Locate the cell with the specified text and output its [x, y] center coordinate. 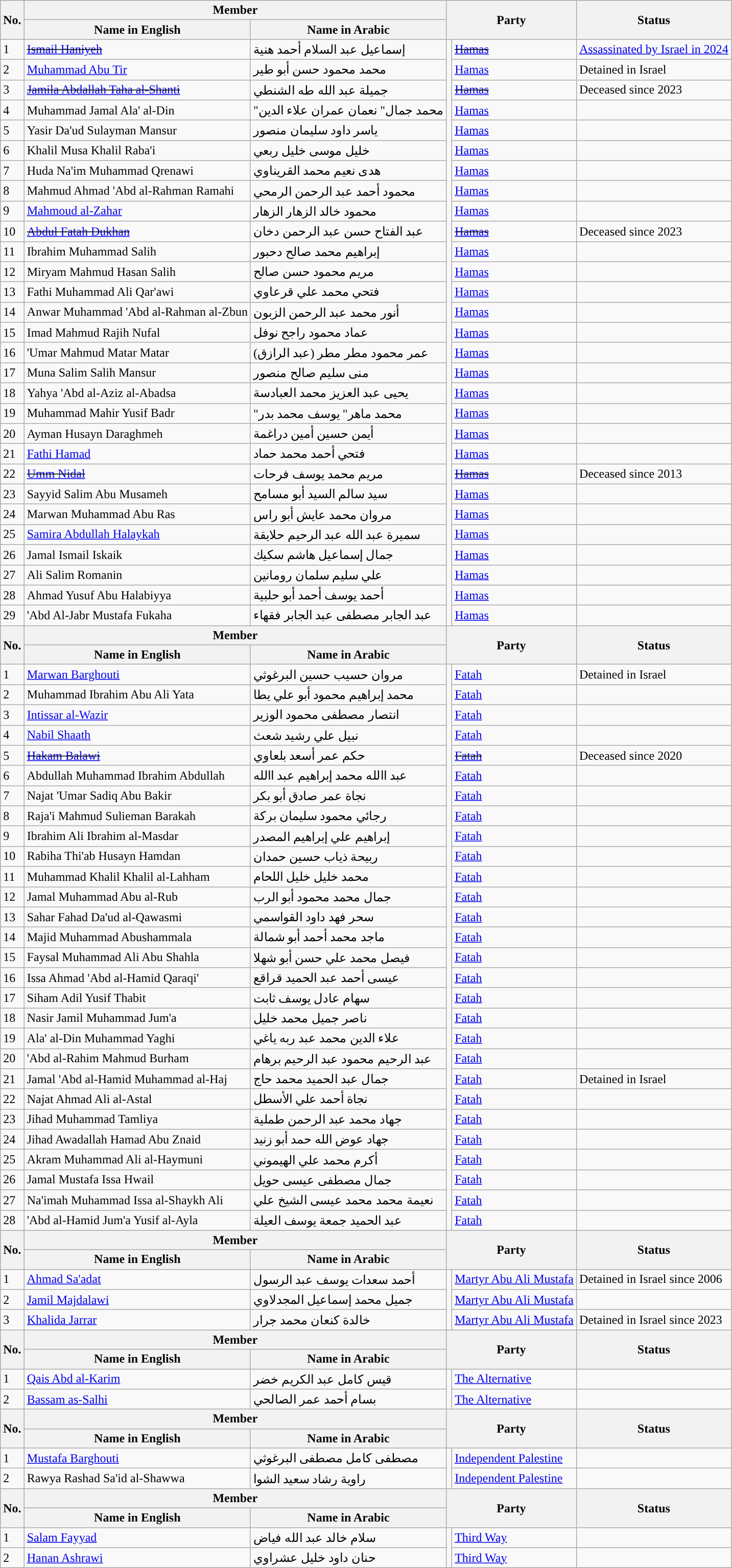
Assassinated by Israel in 2024 [654, 50]
Salam Fayyad [137, 1538]
سميرة عبد الله عبد الرحيم حلايقة [348, 534]
عبد الرحيم محمود عبد الرحيم برهام [348, 1059]
Ahmad Yusuf Abu Halabiyya [137, 595]
محمد إبراهيم محمود أبو علي يطا [348, 695]
سهام عادل يوسف ثابت [348, 998]
Akram Muhammad Ali al-Haymuni [137, 1160]
عيسى أحمد عبد الحميد قراقع [348, 978]
Jamila Abdallah Taha al-Shanti [137, 90]
Khalida Jarrar [137, 1320]
محمد محمود حسن أبو طير [348, 69]
نجاة عمر صادق أبو بكر [348, 796]
Abdullah Muhammad Ibrahim Abdullah [137, 776]
Muna Salim Salih Mansur [137, 373]
Rawya Rashad Sa'id al-Shawwa [137, 1479]
Jamil Majdalawi [137, 1300]
خلیل موسى خليل ربعي [348, 151]
مریم محمود حسن صالح [348, 272]
فيصل محمد علي حسن أبو شهلا [348, 957]
سحر فهد داود القواسمي [348, 917]
عبد الجابر مصطفى عبد الجابر فقهاء [348, 616]
Imad Mahmud Rajih Nufal [137, 333]
Na'imah Muhammad Issa al-Shaykh Ali [137, 1200]
محمد خليل خليل اللحام [348, 877]
Marwan Muhammad Abu Ras [137, 514]
أيمن حسين أمين دراغمة [348, 434]
Ibrahim Muhammad Salih [137, 251]
إسماعيل عبد السلام أحمد هنية [348, 50]
Bassam as-Salhi [137, 1399]
مصطفى كامل مصطفى البرغوثي [348, 1458]
نبيل علي رشيد شعث [348, 735]
Umm Nidal [137, 474]
Jamal Ismail Iskaik [137, 555]
عبد االله محمد إبراهیم عبد االله [348, 776]
سيد سالم السيد أبو مسامح [348, 494]
محمود أحمد عبد الرحمن الرمحي [348, 191]
Muhammad Abu Tir [137, 69]
Jamal 'Abd al-Hamid Muhammad al-Haj [137, 1079]
Nabil Shaath [137, 735]
منى سليم صالح منصور [348, 373]
نعيمة محمد محمد عيسى الشيخ علي [348, 1200]
Sayyid Salim Abu Musameh [137, 494]
Fathi Hamad [137, 454]
Mahmoud al-Zahar [137, 211]
إبراهيم علي إبراهيم المصدر [348, 836]
Deceased since 2013 [654, 474]
Jihad Awadallah Hamad Abu Znaid [137, 1139]
سلام خالد عبد الله فياض [348, 1538]
Ayman Husayn Daraghmeh [137, 434]
جهاد عوض الله حمد أبو زنيد [348, 1139]
Huda Na'im Muhammad Qrenawi [137, 171]
علاء الدين محمد عبد ربه ياغي [348, 1038]
جميلة عبد الله طه الشنطي [348, 90]
مروان حسيب حسين البرغوثي [348, 674]
Fathi Muhammad Ali Qar'awi [137, 292]
Intissar al-Wazir [137, 715]
Deceased since 2020 [654, 756]
هدى نعيم محمد القریناوي [348, 171]
جهاد محمد عبد الرحمن طملية [348, 1119]
Hakam Balawi [137, 756]
'Umar Mahmud Matar Matar [137, 353]
Abdul Fatah Dukhan [137, 231]
Najat 'Umar Sadiq Abu Bakir [137, 796]
Issa Ahmad 'Abd al-Hamid Qaraqi' [137, 978]
Jamal Muhammad Abu al-Rub [137, 897]
Detained in Israel since 2023 [654, 1320]
'Abd Al-Jabr Mustafa Fukaha [137, 616]
إبراهیم محمد صالح دحبور [348, 251]
Marwan Barghouti [137, 674]
Anwar Muhammad 'Abd al-Rahman al-Zbun [137, 312]
انتصار مصطفى محمود الوزير [348, 715]
Ala' al-Din Muhammad Yaghi [137, 1038]
Najat Ahmad Ali al-Astal [137, 1099]
خالدة كنعان محمد جرار [348, 1320]
Nasir Jamil Muhammad Jum'a [137, 1018]
فتحي محمد علي قرعاوي [348, 292]
Raja'i Mahmud Sulieman Barakah [137, 816]
Miryam Mahmud Hasan Salih [137, 272]
Muhammad Jamal Ala' al-Din [137, 110]
مروان محمد عايش أبو راس [348, 514]
أحمد يوسف أحمد أبو حلبية [348, 595]
ماجد محمد أحمد أبو شمالة [348, 938]
Siham Adil Yusif Thabit [137, 998]
Ali Salim Romanin [137, 575]
محمود خالد الزهار الزهار [348, 211]
Sahar Fahad Da'ud al-Qawasmi [137, 917]
Muhammad Mahir Yusif Badr [137, 413]
عماد محمود راجح نوفل [348, 333]
فتحي أحمد محمد حماد [348, 454]
Samira Abdullah Halaykah [137, 534]
عبد الحميد جمعة يوسف العيلة [348, 1220]
Yasir Da'ud Sulayman Mansur [137, 130]
Qais Abd al-Karim [137, 1379]
29 [12, 616]
Ahmad Sa'adat [137, 1279]
أكرم محمد علي الهيموني [348, 1160]
حنان داود خليل عشراوي [348, 1558]
"محمد جمال" نعمان عمران علاء الدين [348, 110]
Mustafa Barghouti [137, 1458]
Khalil Musa Khalil Raba'i [137, 151]
جمال مصطفى عيسى حويل [348, 1180]
Majid Muhammad Abushammala [137, 938]
Ibrahim Ali Ibrahim al-Masdar [137, 836]
Muhammad Khalil Khalil al-Lahham [137, 877]
نجاة أحمد علي الأسطل [348, 1099]
Jamal Mustafa Issa Hwail [137, 1180]
Jihad Muhammad Tamliya [137, 1119]
عمر محمود مطر مطر (عبد الرازق) [348, 353]
Mahmud Ahmad 'Abd al-Rahman Ramahi [137, 191]
Hanan Ashrawi [137, 1558]
حكم عمر أسعد بلعاوي [348, 756]
Yahya 'Abd al-Aziz al-Abadsa [137, 393]
Muhammad Ibrahim Abu Ali Yata [137, 695]
بسام أحمد عمر الصالحي [348, 1399]
عبد الفتاح حسن عبد الرحمن دخان [348, 231]
مريم محمد يوسف فرحات [348, 474]
ربيحة ذياب حسين حمدان [348, 856]
جمال إسماعيل هاشم سكيك [348, 555]
قيس كامل عبد الكريم خضر [348, 1379]
ياسر داود سليمان منصور [348, 130]
یحیى عبد العزيز محمد العبادسة [348, 393]
'Abd al-Hamid Jum'a Yusif al-Ayla [137, 1220]
راوية رشاد سعيد الشوا [348, 1479]
أنور محمد عبد الرحمن الزبون [348, 312]
جميل محمد إسماعيل المجدلاوي [348, 1300]
ناصر جميل محمد خليل [348, 1018]
جمال محمد محمود أبو الرب [348, 897]
علي سليم سلمان رومانين [348, 575]
'Abd al-Rahim Mahmud Burham [137, 1059]
"محمد ماهر" يوسف محمد بدر [348, 413]
رجائي محمود سليمان بركة [348, 816]
Detained in Israel since 2006 [654, 1279]
Ismail Haniyeh [137, 50]
أحمد سعدات يوسف عبد الرسول [348, 1279]
Rabiha Thi'ab Husayn Hamdan [137, 856]
جمال عبد الحميد محمد حاج [348, 1079]
Faysal Muhammad Ali Abu Shahla [137, 957]
